Output the [x, y] coordinate of the center of the cell containing the given text.  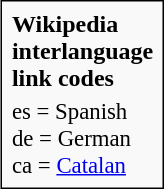
Wikipediainterlanguagelink codes [82, 51]
es = Spanishde = Germanca = Catalan [82, 138]
